Find where the given text appears and provide that cell's center as [x, y] coordinate. 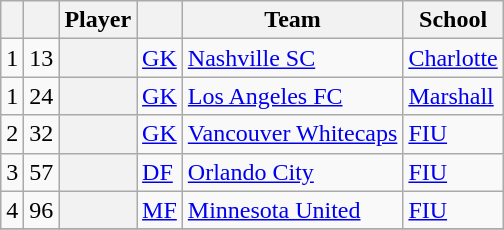
57 [42, 172]
Player [98, 20]
MF [160, 210]
24 [42, 96]
2 [12, 134]
Minnesota United [292, 210]
Team [292, 20]
32 [42, 134]
Marshall [453, 96]
Los Angeles FC [292, 96]
4 [12, 210]
Nashville SC [292, 58]
3 [12, 172]
Vancouver Whitecaps [292, 134]
DF [160, 172]
School [453, 20]
13 [42, 58]
Orlando City [292, 172]
96 [42, 210]
Charlotte [453, 58]
